Return the (x, y) coordinate for the center point of the cell that contains the specified text.  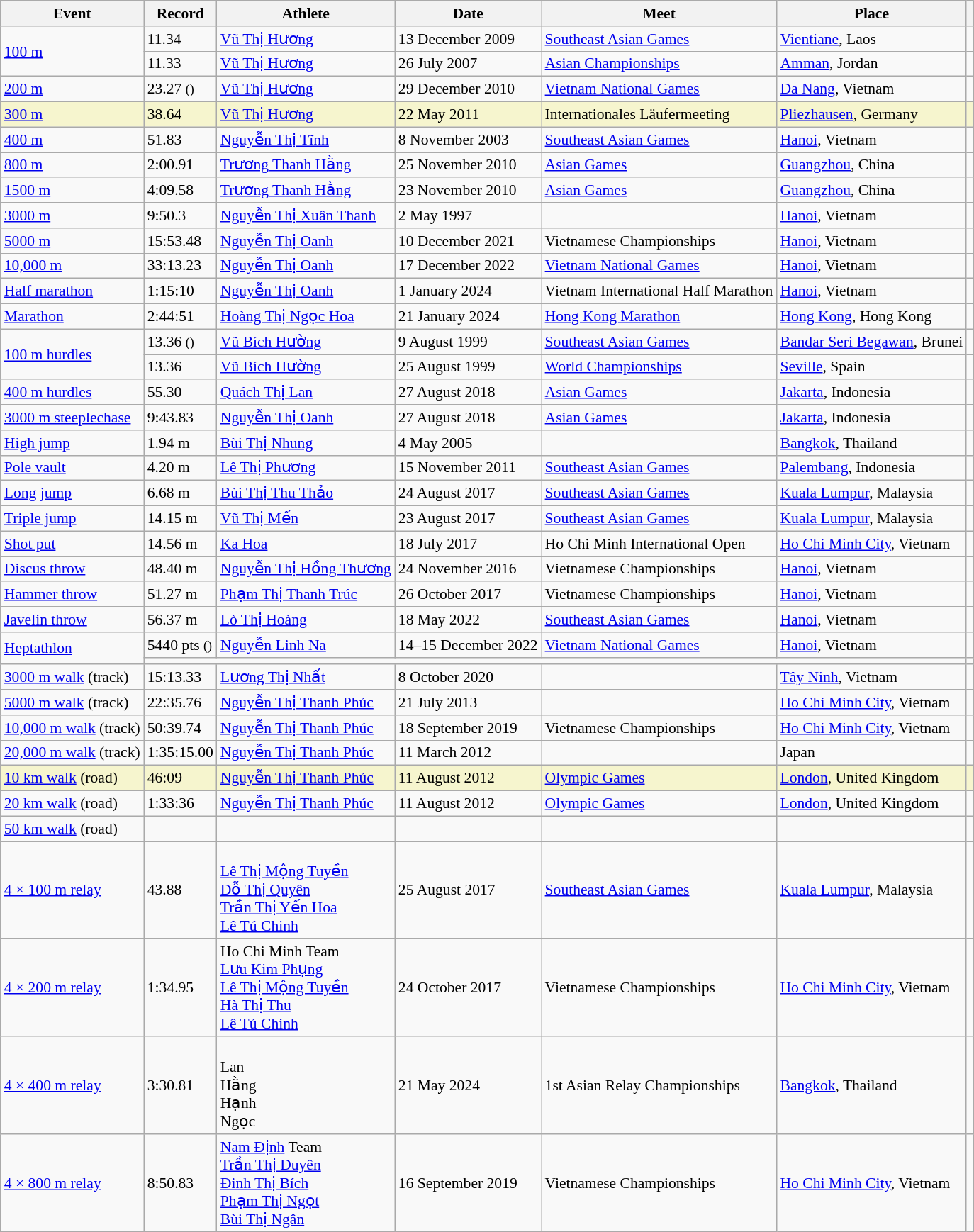
400 m (72, 140)
Bandar Seri Begawan, Brunei (871, 342)
4 May 2005 (468, 443)
Nguyễn Thị Tĩnh (306, 140)
Bùi Thị Thu Thảo (306, 493)
3000 m (72, 215)
Da Nang, Vietnam (871, 89)
4 × 200 m relay (72, 988)
Vientiane, Laos (871, 39)
5000 m walk (track) (72, 702)
1:33:36 (180, 804)
1500 m (72, 191)
Place (871, 13)
11 March 2012 (468, 753)
1.94 m (180, 443)
24 November 2016 (468, 569)
46:09 (180, 778)
Vũ Thị Mến (306, 519)
Heptathlon (72, 649)
22 May 2011 (468, 115)
5000 m (72, 241)
2:44:51 (180, 317)
1:15:10 (180, 291)
Lê Thị Mộng TuyềnĐỗ Thị QuyênTrần Thị Yến HoaLê Tú Chinh (306, 890)
4 × 100 m relay (72, 890)
Palembang, Indonesia (871, 468)
1:35:15.00 (180, 753)
17 December 2022 (468, 266)
4:09.58 (180, 191)
Bùi Thị Nhung (306, 443)
15:53.48 (180, 241)
Quách Thị Lan (306, 393)
LanHằngHạnhNgọc (306, 1085)
5440 pts () (180, 645)
22:35.76 (180, 702)
Seville, Spain (871, 367)
Record (180, 13)
Javelin throw (72, 620)
Lò Thị Hoàng (306, 620)
8 October 2020 (468, 678)
Ho Chi Minh TeamLưu Kim PhụngLê Thị Mộng TuyềnHà Thị ThuLê Tú Chinh (306, 988)
9 August 1999 (468, 342)
25 August 2017 (468, 890)
Hoàng Thị Ngọc Hoa (306, 317)
13.36 () (180, 342)
10 December 2021 (468, 241)
Lê Thị Phương (306, 468)
Nguyễn Thị Hồng Thương (306, 569)
1:34.95 (180, 988)
55.30 (180, 393)
13.36 (180, 367)
3000 m steeplechase (72, 418)
800 m (72, 165)
25 November 2010 (468, 165)
51.83 (180, 140)
Event (72, 13)
14.15 m (180, 519)
200 m (72, 89)
11.34 (180, 39)
Nguyễn Thị Xuân Thanh (306, 215)
4 × 800 m relay (72, 1183)
3000 m walk (track) (72, 678)
21 January 2024 (468, 317)
21 July 2013 (468, 702)
18 September 2019 (468, 728)
Pliezhausen, Germany (871, 115)
Asian Championships (659, 64)
3:30.81 (180, 1085)
50 km walk (road) (72, 829)
Shot put (72, 544)
Internationales Läufermeeting (659, 115)
Meet (659, 13)
43.88 (180, 890)
Phạm Thị Thanh Trúc (306, 595)
10,000 m walk (track) (72, 728)
Marathon (72, 317)
Long jump (72, 493)
Pole vault (72, 468)
1 January 2024 (468, 291)
Hong Kong Marathon (659, 317)
4.20 m (180, 468)
48.40 m (180, 569)
Hammer throw (72, 595)
8 November 2003 (468, 140)
High jump (72, 443)
Vietnam International Half Marathon (659, 291)
Ka Hoa (306, 544)
20 km walk (road) (72, 804)
23 November 2010 (468, 191)
38.64 (180, 115)
16 September 2019 (468, 1183)
26 October 2017 (468, 595)
400 m hurdles (72, 393)
14–15 December 2022 (468, 645)
Nguyễn Linh Na (306, 645)
Athlete (306, 13)
Date (468, 13)
World Championships (659, 367)
10 km walk (road) (72, 778)
Hong Kong, Hong Kong (871, 317)
25 August 1999 (468, 367)
300 m (72, 115)
23.27 () (180, 89)
Amman, Jordan (871, 64)
100 m (72, 51)
1st Asian Relay Championships (659, 1085)
9:43.83 (180, 418)
2 May 1997 (468, 215)
24 August 2017 (468, 493)
Japan (871, 753)
Lương Thị Nhất (306, 678)
Triple jump (72, 519)
20,000 m walk (track) (72, 753)
56.37 m (180, 620)
21 May 2024 (468, 1085)
Half marathon (72, 291)
100 m hurdles (72, 354)
50:39.74 (180, 728)
Nam Định TeamTrần Thị DuyênĐinh Thị BíchPhạm Thị NgọtBùi Thị Ngân (306, 1183)
18 July 2017 (468, 544)
10,000 m (72, 266)
8:50.83 (180, 1183)
2:00.91 (180, 165)
Tây Ninh, Vietnam (871, 678)
Discus throw (72, 569)
14.56 m (180, 544)
33:13.23 (180, 266)
18 May 2022 (468, 620)
24 October 2017 (468, 988)
26 July 2007 (468, 64)
11.33 (180, 64)
13 December 2009 (468, 39)
4 × 400 m relay (72, 1085)
6.68 m (180, 493)
29 December 2010 (468, 89)
51.27 m (180, 595)
15 November 2011 (468, 468)
9:50.3 (180, 215)
23 August 2017 (468, 519)
15:13.33 (180, 678)
Ho Chi Minh International Open (659, 544)
